Return the [x, y] coordinate for the center point of the cell that contains the specified text.  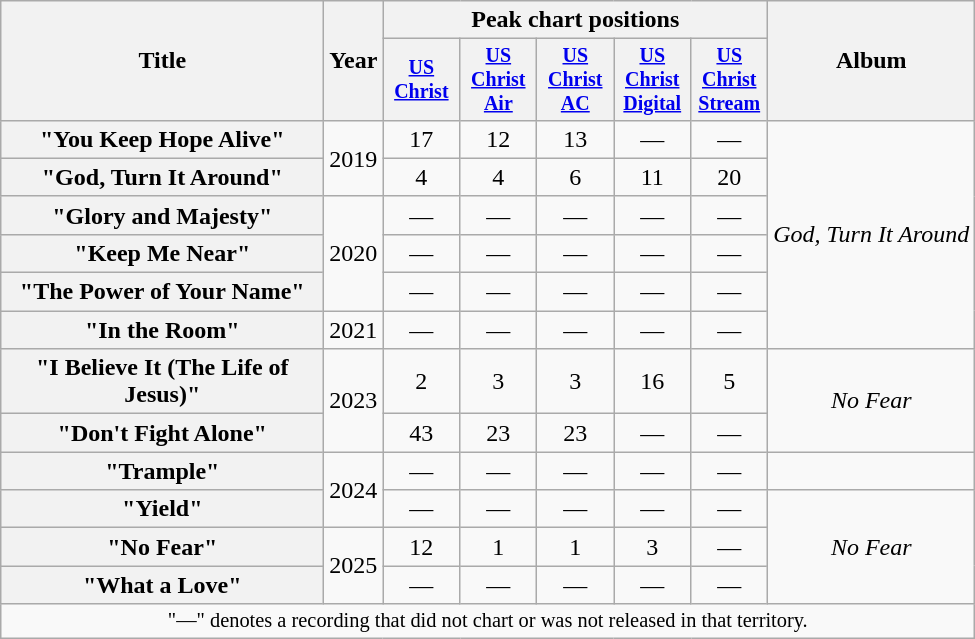
Peak chart positions [576, 20]
"Keep Me Near" [162, 253]
USChristStream [730, 80]
2023 [354, 400]
2019 [354, 158]
"—" denotes a recording that did not chart or was not released in that territory. [488, 621]
"No Fear" [162, 547]
"In the Room" [162, 330]
Year [354, 61]
Album [872, 61]
11 [652, 177]
Title [162, 61]
43 [422, 433]
"Trample" [162, 471]
USChrist [422, 80]
"The Power of Your Name" [162, 292]
USChristAir [498, 80]
USChristAC [576, 80]
"Yield" [162, 509]
2024 [354, 490]
"God, Turn It Around" [162, 177]
16 [652, 382]
5 [730, 382]
"I Believe It (The Life of Jesus)" [162, 382]
20 [730, 177]
2025 [354, 566]
"Glory and Majesty" [162, 215]
God, Turn It Around [872, 234]
"Don't Fight Alone" [162, 433]
2021 [354, 330]
13 [576, 139]
17 [422, 139]
USChristDigital [652, 80]
6 [576, 177]
"What a Love" [162, 585]
"You Keep Hope Alive" [162, 139]
2 [422, 382]
2020 [354, 253]
